Pinpoint the cell where the given text exists, returning its [x, y] midpoint coordinate. 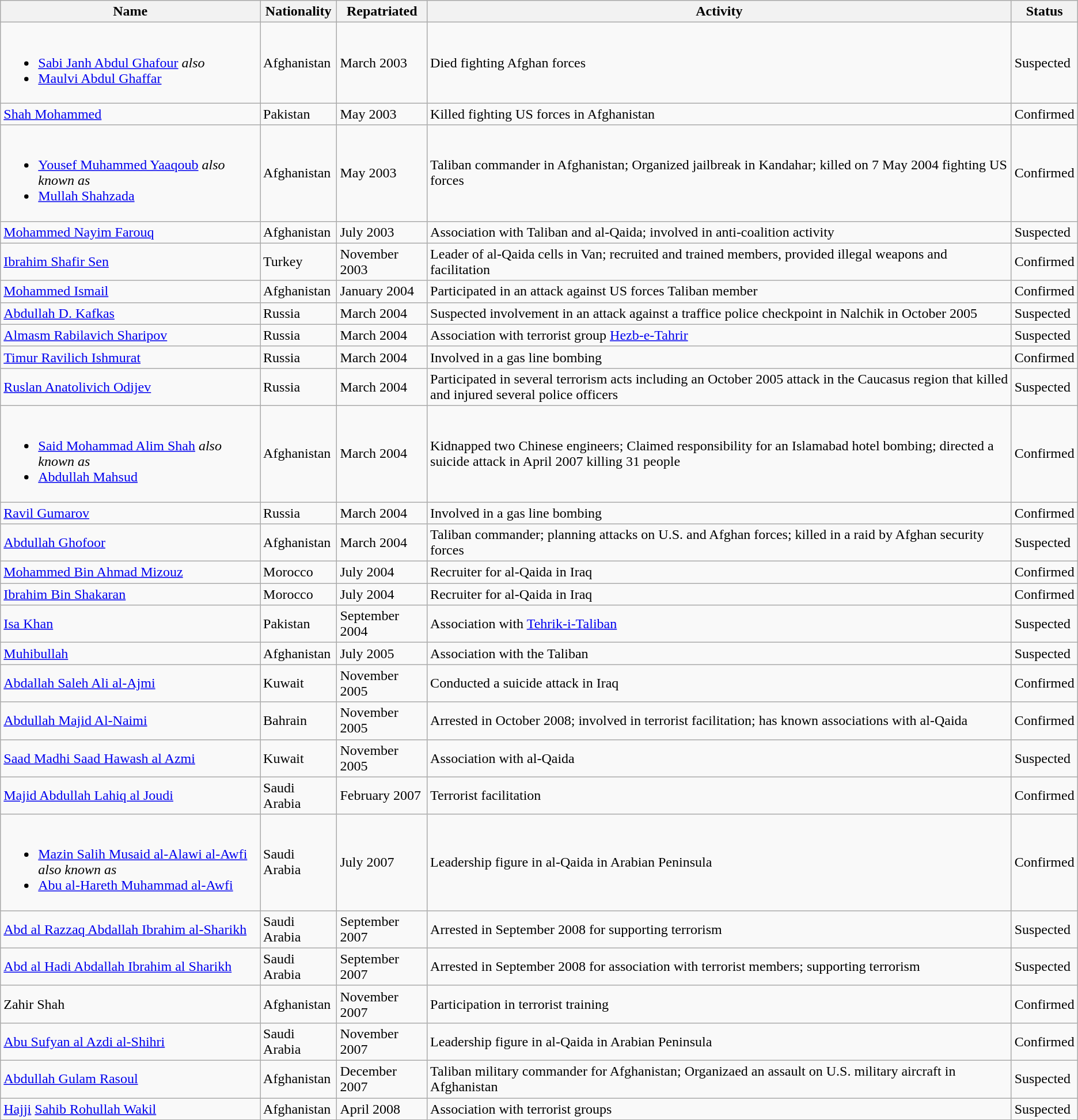
January 2004 [382, 291]
July 2003 [382, 232]
March 2003 [382, 63]
Repatriated [382, 12]
Abd al Razzaq Abdallah Ibrahim al-Sharikh [130, 929]
Participated in an attack against US forces Taliban member [720, 291]
April 2008 [382, 1108]
Bahrain [298, 721]
Abu Sufyan al Azdi al-Shihri [130, 1041]
Sabi Janh Abdul Ghafour alsoMaulvi Abdul Ghaffar [130, 63]
Abdallah Saleh Ali al-Ajmi [130, 683]
Association with the Taliban [720, 654]
Activity [720, 12]
Abd al Hadi Abdallah Ibrahim al Sharikh [130, 966]
Nationality [298, 12]
Association with terrorist group Hezb-e-Tahrir [720, 335]
Mazin Salih Musaid al-Alawi al-Awfi also known asAbu al-Hareth Muhammad al-Awfi [130, 863]
Kidnapped two Chinese engineers; Claimed responsibility for an Islamabad hotel bombing; directed a suicide attack in April 2007 killing 31 people [720, 454]
Arrested in September 2008 for association with terrorist members; supporting terrorism [720, 966]
Status [1045, 12]
Conducted a suicide attack in Iraq [720, 683]
Name [130, 12]
Muhibullah [130, 654]
Almasm Rabilavich Sharipov [130, 335]
Ravil Gumarov [130, 513]
Association with al-Qaida [720, 758]
July 2007 [382, 863]
Abdullah Majid Al-Naimi [130, 721]
Killed fighting US forces in Afghanistan [720, 114]
Abdullah Ghofoor [130, 542]
Abdullah Gulam Rasoul [130, 1079]
Majid Abdullah Lahiq al Joudi [130, 796]
Ibrahim Shafir Sen [130, 261]
Leader of al-Qaida cells in Van; recruited and trained members, provided illegal weapons and facilitation [720, 261]
Ruslan Anatolivich Odijev [130, 387]
December 2007 [382, 1079]
Participation in terrorist training [720, 1004]
Mohammed Bin Ahmad Mizouz [130, 572]
Mohammed Ismail [130, 291]
Hajji Sahib Rohullah Wakil [130, 1108]
Arrested in October 2008; involved in terrorist facilitation; has known associations with al-Qaida [720, 721]
Turkey [298, 261]
September 2004 [382, 624]
Association with terrorist groups [720, 1108]
November 2003 [382, 261]
Participated in several terrorism acts including an October 2005 attack in the Caucasus region that killed and injured several police officers [720, 387]
Taliban commander; planning attacks on U.S. and Afghan forces; killed in a raid by Afghan security forces [720, 542]
Saad Madhi Saad Hawash al Azmi [130, 758]
Shah Mohammed [130, 114]
Association with Tehrik-i-Taliban [720, 624]
Ibrahim Bin Shakaran [130, 594]
Zahir Shah [130, 1004]
Said Mohammad Alim Shah also known asAbdullah Mahsud [130, 454]
Died fighting Afghan forces [720, 63]
July 2005 [382, 654]
February 2007 [382, 796]
Mohammed Nayim Farouq [130, 232]
Taliban military commander for Afghanistan; Organizaed an assault on U.S. military aircraft in Afghanistan [720, 1079]
Yousef Muhammed Yaaqoub also known asMullah Shahzada [130, 173]
Taliban commander in Afghanistan; Organized jailbreak in Kandahar; killed on 7 May 2004 fighting US forces [720, 173]
Suspected involvement in an attack against a traffice police checkpoint in Nalchik in October 2005 [720, 313]
Terrorist facilitation [720, 796]
Abdullah D. Kafkas [130, 313]
Timur Ravilich Ishmurat [130, 357]
Arrested in September 2008 for supporting terrorism [720, 929]
Isa Khan [130, 624]
Association with Taliban and al-Qaida; involved in anti-coalition activity [720, 232]
